Return the (x, y) coordinate for the center point of the cell that contains the specified text.  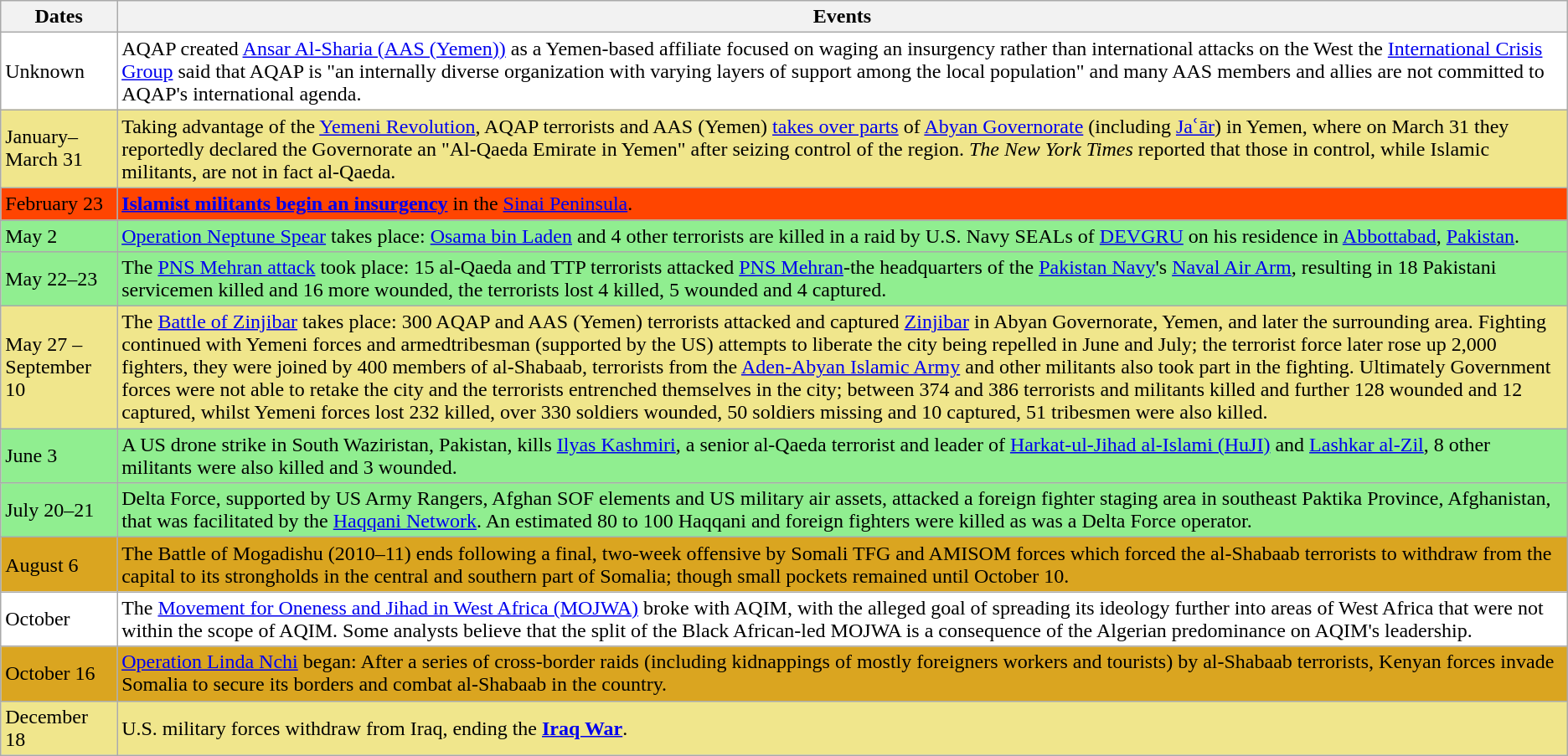
May 22–23 (59, 280)
May 27 – September 10 (59, 368)
Events (843, 17)
October 16 (59, 673)
U.S. military forces withdraw from Iraq, ending the Iraq War. (843, 728)
July 20–21 (59, 511)
Unknown (59, 71)
February 23 (59, 203)
Islamist militants begin an insurgency in the Sinai Peninsula. (843, 203)
May 2 (59, 235)
Dates (59, 17)
October (59, 620)
June 3 (59, 455)
August 6 (59, 564)
January–March 31 (59, 149)
December 18 (59, 728)
